Search for the cell housing the specified text and yield its (x, y) center coordinate. 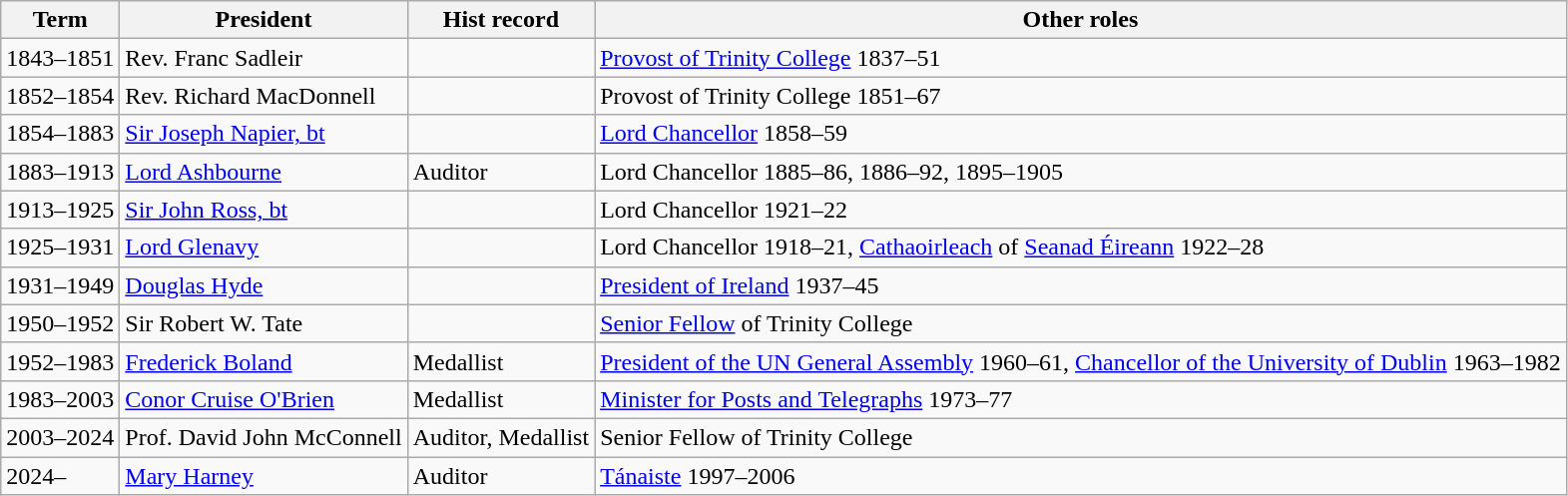
Lord Chancellor 1921–22 (1081, 210)
Lord Chancellor 1858–59 (1081, 134)
President of Ireland 1937–45 (1081, 285)
1913–1925 (60, 210)
Sir Joseph Napier, bt (263, 134)
Minister for Posts and Telegraphs 1973–77 (1081, 399)
Frederick Boland (263, 361)
2024– (60, 476)
Rev. Richard MacDonnell (263, 96)
1852–1854 (60, 96)
Prof. David John McConnell (263, 437)
Douglas Hyde (263, 285)
Provost of Trinity College 1851–67 (1081, 96)
1952–1983 (60, 361)
Other roles (1081, 20)
Auditor, Medallist (501, 437)
Rev. Franc Sadleir (263, 58)
1983–2003 (60, 399)
Sir Robert W. Tate (263, 323)
Lord Ashbourne (263, 172)
1843–1851 (60, 58)
Sir John Ross, bt (263, 210)
1883–1913 (60, 172)
Conor Cruise O'Brien (263, 399)
2003–2024 (60, 437)
Lord Chancellor 1918–21, Cathaoirleach of Seanad Éireann 1922–28 (1081, 248)
Provost of Trinity College 1837–51 (1081, 58)
Mary Harney (263, 476)
President (263, 20)
Hist record (501, 20)
Tánaiste 1997–2006 (1081, 476)
1854–1883 (60, 134)
Term (60, 20)
President of the UN General Assembly 1960–61, Chancellor of the University of Dublin 1963–1982 (1081, 361)
Lord Glenavy (263, 248)
1925–1931 (60, 248)
1950–1952 (60, 323)
Lord Chancellor 1885–86, 1886–92, 1895–1905 (1081, 172)
1931–1949 (60, 285)
